Find where the given text appears and provide that cell's center as [x, y] coordinate. 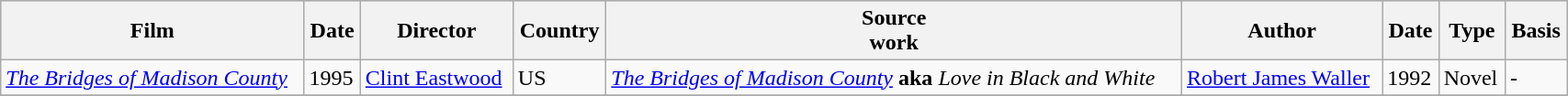
Clint Eastwood [436, 78]
The Bridges of Madison County aka Love in Black and White [895, 78]
The Bridges of Madison County [152, 78]
1992 [1411, 78]
Novel [1472, 78]
US [559, 78]
Country [559, 31]
Author [1282, 31]
Sourcework [895, 31]
1995 [333, 78]
Film [152, 31]
Robert James Waller [1282, 78]
Type [1472, 31]
- [1536, 78]
Director [436, 31]
Basis [1536, 31]
